Capture the cell that displays the provided text and extract its [X, Y] central coordinate. 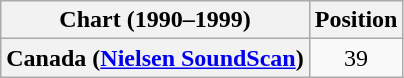
Canada (Nielsen SoundScan) [155, 58]
39 [356, 58]
Chart (1990–1999) [155, 20]
Position [356, 20]
